For the text-containing cell, return its midpoint in [X, Y] coordinate format. 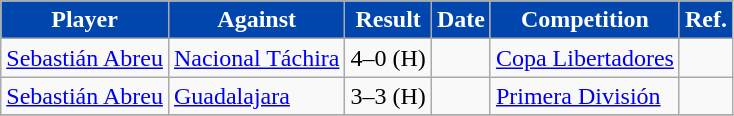
Competition [584, 20]
Player [85, 20]
Date [460, 20]
Result [388, 20]
4–0 (H) [388, 58]
Nacional Táchira [256, 58]
3–3 (H) [388, 96]
Against [256, 20]
Primera División [584, 96]
Copa Libertadores [584, 58]
Ref. [706, 20]
Guadalajara [256, 96]
